Extract the (x, y) coordinate from the center of the cell holding the provided text.  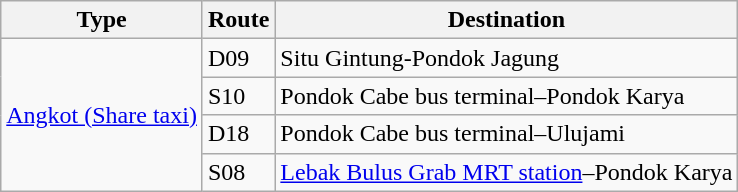
D18 (238, 134)
Pondok Cabe bus terminal–Pondok Karya (506, 96)
S10 (238, 96)
Destination (506, 20)
Pondok Cabe bus terminal–Ulujami (506, 134)
Situ Gintung-Pondok Jagung (506, 58)
D09 (238, 58)
Route (238, 20)
Angkot (Share taxi) (102, 115)
S08 (238, 172)
Lebak Bulus Grab MRT station–Pondok Karya (506, 172)
Type (102, 20)
